Locate the cell with the specified text and output its [X, Y] center coordinate. 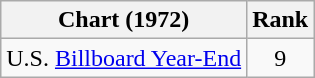
Rank [280, 20]
Chart (1972) [124, 20]
9 [280, 58]
U.S. Billboard Year-End [124, 58]
